For the text-containing cell, return its midpoint in [X, Y] coordinate format. 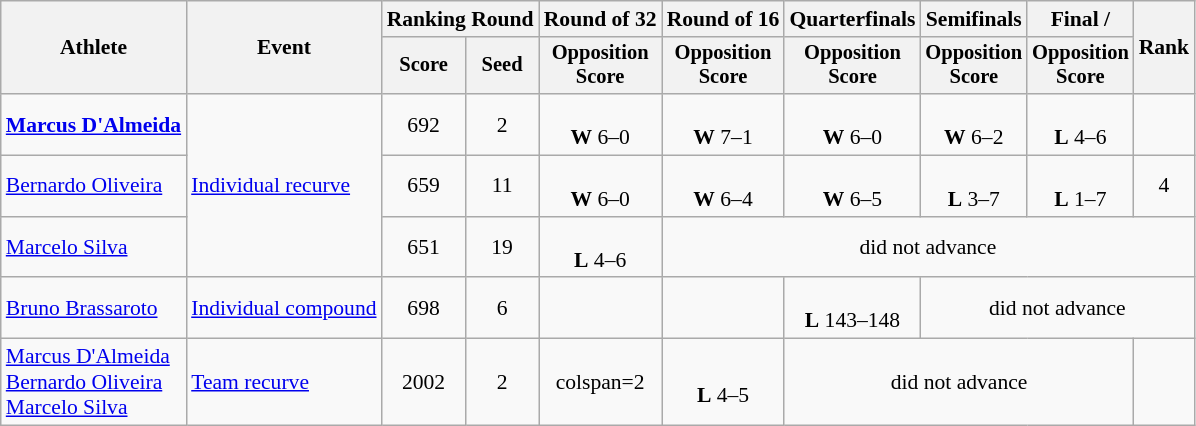
11 [502, 186]
651 [424, 248]
6 [502, 308]
W 6–4 [724, 186]
Athlete [94, 48]
Event [284, 48]
Marcus D'AlmeidaBernardo OliveiraMarcelo Silva [94, 382]
L 1–7 [1080, 186]
Individual compound [284, 308]
Final / [1080, 19]
Rank [1164, 48]
Marcus D'Almeida [94, 124]
Round of 16 [724, 19]
Bernardo Oliveira [94, 186]
Seed [502, 66]
4 [1164, 186]
Score [424, 66]
L 4–5 [724, 382]
Individual recurve [284, 186]
659 [424, 186]
colspan=2 [600, 382]
Bruno Brassaroto [94, 308]
L 3–7 [974, 186]
19 [502, 248]
W 6–5 [852, 186]
Team recurve [284, 382]
698 [424, 308]
Round of 32 [600, 19]
W 6–2 [974, 124]
W 7–1 [724, 124]
Semifinals [974, 19]
2002 [424, 382]
692 [424, 124]
Quarterfinals [852, 19]
Marcelo Silva [94, 248]
L 143–148 [852, 308]
Ranking Round [460, 19]
